Scan for the cell matching the given text and deliver its (X, Y) coordinate at center. 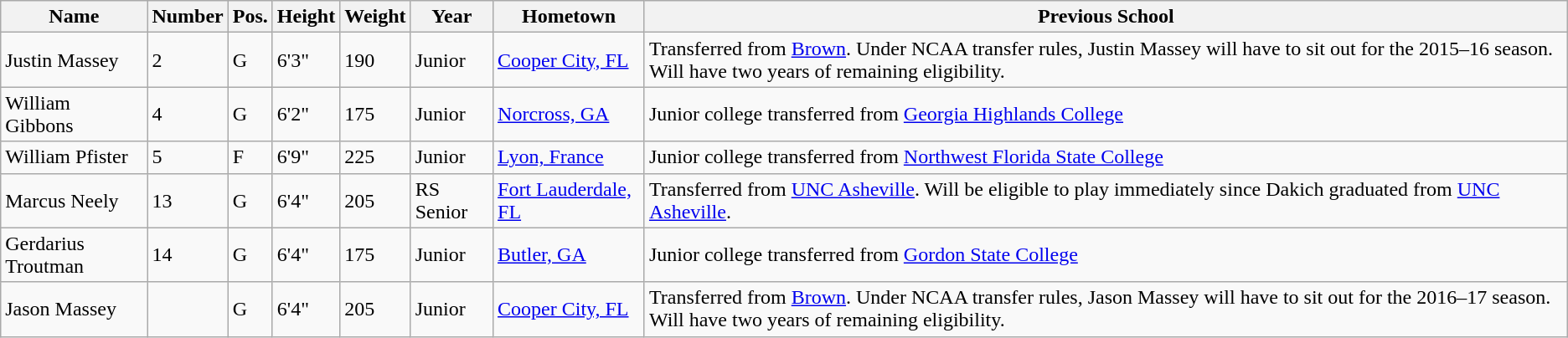
6'2" (306, 114)
Name (74, 17)
Norcross, GA (570, 114)
Hometown (570, 17)
Gerdarius Troutman (74, 254)
Height (306, 17)
Marcus Neely (74, 201)
William Gibbons (74, 114)
Previous School (1106, 17)
F (250, 157)
Justin Massey (74, 60)
6'3" (306, 60)
Lyon, France (570, 157)
190 (375, 60)
2 (188, 60)
RS Senior (451, 201)
Butler, GA (570, 254)
Fort Lauderdale, FL (570, 201)
Junior college transferred from Gordon State College (1106, 254)
Number (188, 17)
6'9" (306, 157)
William Pfister (74, 157)
Year (451, 17)
13 (188, 201)
4 (188, 114)
Transferred from UNC Asheville. Will be eligible to play immediately since Dakich graduated from UNC Asheville. (1106, 201)
5 (188, 157)
225 (375, 157)
Pos. (250, 17)
Junior college transferred from Georgia Highlands College (1106, 114)
Weight (375, 17)
14 (188, 254)
Jason Massey (74, 310)
Junior college transferred from Northwest Florida State College (1106, 157)
